Extract the (X, Y) coordinate from the center of the cell holding the provided text.  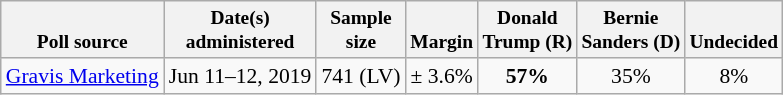
Jun 11–12, 2019 (240, 76)
Samplesize (360, 30)
BernieSanders (D) (631, 30)
Date(s)administered (240, 30)
Margin (441, 30)
Poll source (82, 30)
57% (528, 76)
35% (631, 76)
± 3.6% (441, 76)
DonaldTrump (R) (528, 30)
741 (LV) (360, 76)
Undecided (734, 30)
8% (734, 76)
Gravis Marketing (82, 76)
